Identify which cell holds the provided text, then report its [x, y] central coordinate. 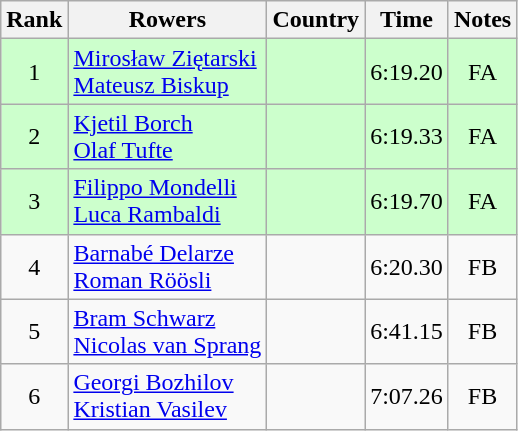
Bram SchwarzNicolas van Sprang [168, 332]
Barnabé DelarzeRoman Röösli [168, 266]
3 [34, 202]
Notes [482, 20]
2 [34, 136]
6:19.20 [407, 72]
6:19.70 [407, 202]
Rank [34, 20]
Rowers [168, 20]
Mirosław ZiętarskiMateusz Biskup [168, 72]
Filippo MondelliLuca Rambaldi [168, 202]
Country [316, 20]
Georgi BozhilovKristian Vasilev [168, 396]
7:07.26 [407, 396]
6:41.15 [407, 332]
6 [34, 396]
6:19.33 [407, 136]
1 [34, 72]
4 [34, 266]
6:20.30 [407, 266]
5 [34, 332]
Kjetil BorchOlaf Tufte [168, 136]
Time [407, 20]
